Scan for the cell matching the given text and deliver its [X, Y] coordinate at center. 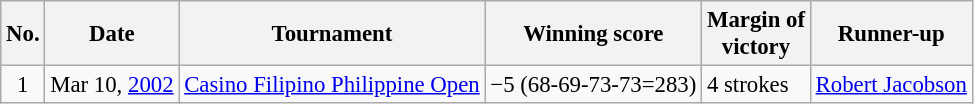
Casino Filipino Philippine Open [332, 85]
Mar 10, 2002 [112, 85]
No. [23, 34]
Robert Jacobson [891, 85]
Tournament [332, 34]
Winning score [594, 34]
Date [112, 34]
−5 (68-69-73-73=283) [594, 85]
Margin ofvictory [756, 34]
Runner-up [891, 34]
4 strokes [756, 85]
1 [23, 85]
